Find where the given text appears and provide that cell's center as [X, Y] coordinate. 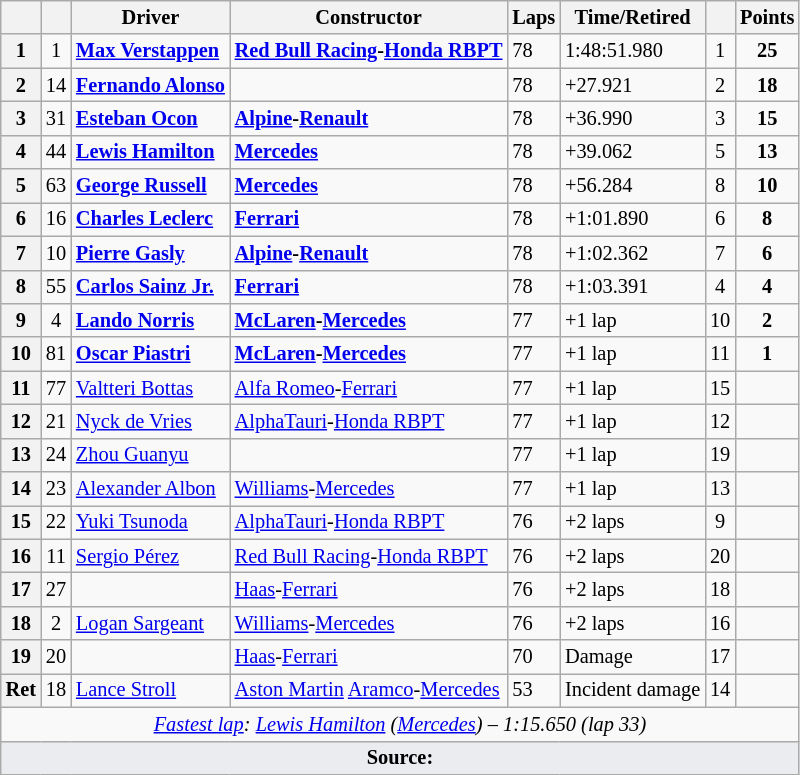
Alfa Romeo-Ferrari [369, 388]
Max Verstappen [150, 51]
+1:01.890 [632, 219]
Damage [632, 657]
21 [56, 421]
22 [56, 522]
31 [56, 118]
Aston Martin Aramco-Mercedes [369, 690]
Charles Leclerc [150, 219]
Incident damage [632, 690]
+39.062 [632, 152]
25 [767, 51]
27 [56, 589]
Fernando Alonso [150, 85]
Zhou Guanyu [150, 455]
23 [56, 489]
Valtteri Bottas [150, 388]
Lando Norris [150, 320]
Yuki Tsunoda [150, 522]
Lance Stroll [150, 690]
Fastest lap: Lewis Hamilton (Mercedes) – 1:15.650 (lap 33) [400, 724]
24 [56, 455]
+1:03.391 [632, 287]
Logan Sargeant [150, 623]
Esteban Ocon [150, 118]
Alexander Albon [150, 489]
Carlos Sainz Jr. [150, 287]
Oscar Piastri [150, 354]
1:48:51.980 [632, 51]
44 [56, 152]
+56.284 [632, 186]
Driver [150, 17]
Time/Retired [632, 17]
Lewis Hamilton [150, 152]
Laps [534, 17]
+27.921 [632, 85]
81 [56, 354]
70 [534, 657]
Pierre Gasly [150, 253]
Points [767, 17]
Source: [400, 758]
Ret [21, 690]
55 [56, 287]
+36.990 [632, 118]
Nyck de Vries [150, 421]
53 [534, 690]
Constructor [369, 17]
George Russell [150, 186]
Sergio Pérez [150, 556]
+1:02.362 [632, 253]
63 [56, 186]
